Pinpoint the cell where the given text exists, returning its (X, Y) midpoint coordinate. 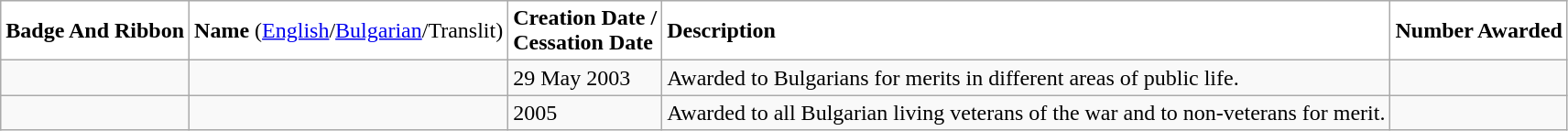
Awarded to all Bulgarian living veterans of the war and to non-veterans for merit. (1026, 113)
Number Awarded (1479, 31)
29 May 2003 (585, 78)
Name (English/Bulgarian/Translit) (349, 31)
Badge And Ribbon (95, 31)
Description (1026, 31)
Awarded to Bulgarians for merits in different areas of public life. (1026, 78)
2005 (585, 113)
Creation Date /Cessation Date (585, 31)
